Capture the cell that displays the provided text and extract its (X, Y) central coordinate. 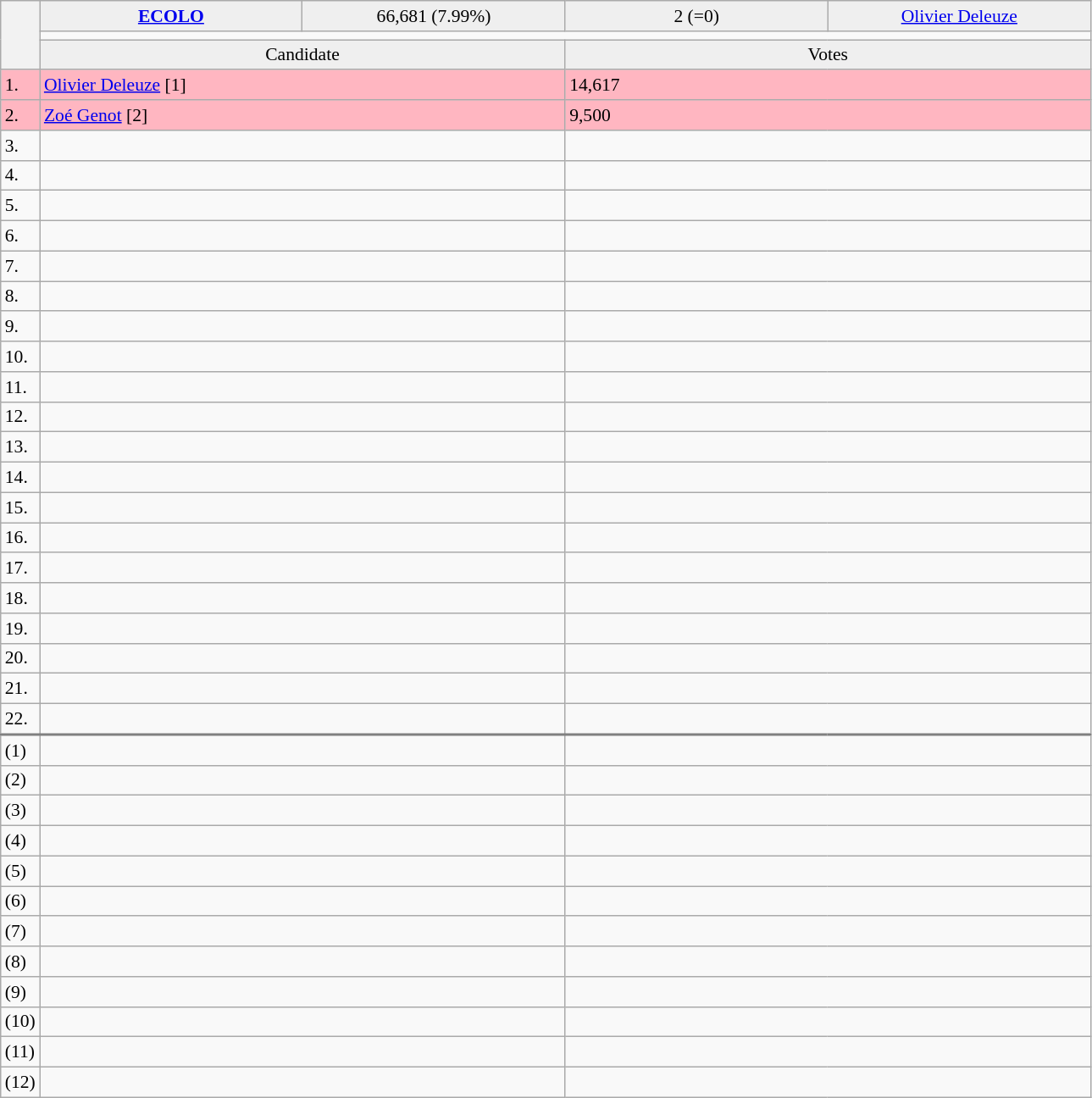
20. (20, 658)
6. (20, 236)
22. (20, 719)
8. (20, 297)
21. (20, 689)
18. (20, 598)
(9) (20, 992)
Candidate (302, 55)
2. (20, 115)
2 (=0) (696, 16)
14,617 (828, 86)
(6) (20, 901)
15. (20, 507)
(10) (20, 1022)
11. (20, 387)
7. (20, 266)
19. (20, 629)
Olivier Deleuze (959, 16)
ECOLO (171, 16)
66,681 (7.99%) (434, 16)
13. (20, 447)
9. (20, 327)
3. (20, 146)
4. (20, 175)
(3) (20, 811)
14. (20, 478)
(7) (20, 932)
(11) (20, 1052)
17. (20, 568)
5. (20, 206)
10. (20, 357)
9,500 (828, 115)
12. (20, 417)
(2) (20, 780)
1. (20, 86)
(4) (20, 841)
Zoé Genot [2] (302, 115)
Votes (828, 55)
(8) (20, 962)
(12) (20, 1083)
Olivier Deleuze [1] (302, 86)
(1) (20, 750)
(5) (20, 871)
16. (20, 538)
